Identify which cell holds the provided text, then report its [X, Y] central coordinate. 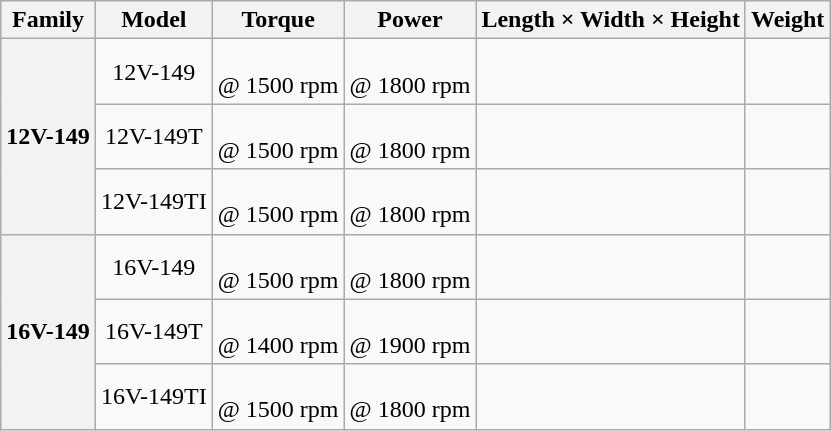
Power [410, 20]
Torque [278, 20]
16V-149T [154, 332]
Length × Width × Height [611, 20]
16V-149TI [154, 396]
@ 1900 rpm [410, 332]
Weight [787, 20]
12V-149TI [154, 202]
12V-149T [154, 136]
Family [48, 20]
Model [154, 20]
@ 1400 rpm [278, 332]
